Search for the cell housing the specified text and yield its [x, y] center coordinate. 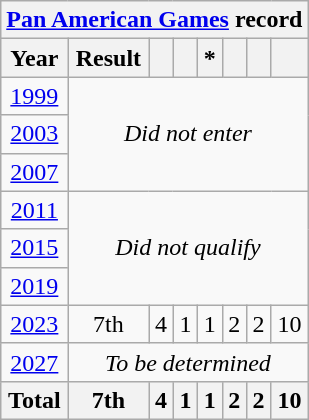
Pan American Games record [154, 20]
Total [34, 400]
Did not qualify [188, 248]
Result [108, 58]
2019 [34, 286]
2023 [34, 324]
2027 [34, 362]
To be determined [188, 362]
1999 [34, 96]
Did not enter [188, 134]
2003 [34, 134]
2007 [34, 172]
2015 [34, 248]
* [210, 58]
Year [34, 58]
2011 [34, 210]
